Return the [x, y] coordinate for the center point of the cell that contains the specified text.  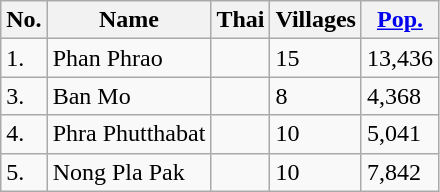
Name [129, 20]
Phra Phutthabat [129, 134]
8 [316, 96]
Thai [240, 20]
Pop. [400, 20]
5,041 [400, 134]
Ban Mo [129, 96]
4. [24, 134]
1. [24, 58]
15 [316, 58]
No. [24, 20]
Villages [316, 20]
5. [24, 172]
13,436 [400, 58]
Phan Phrao [129, 58]
Nong Pla Pak [129, 172]
3. [24, 96]
7,842 [400, 172]
4,368 [400, 96]
